Provide the [X, Y] coordinate of the cell's center where the given text is located.  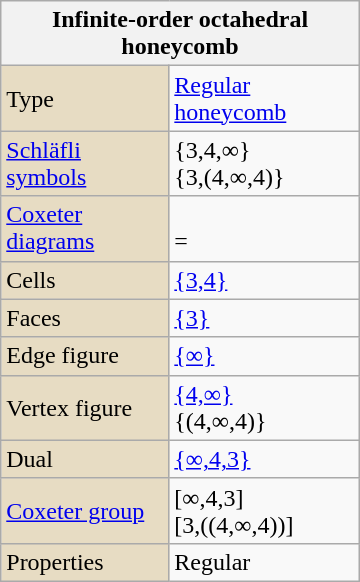
Regular honeycomb [264, 98]
{∞} [264, 356]
[∞,4,3][3,((4,∞,4))] [264, 510]
= [264, 228]
Coxeter group [85, 510]
Type [85, 98]
Edge figure [85, 356]
Infinite-order octahedral honeycomb [180, 34]
Schläfli symbols [85, 164]
Cells [85, 280]
Faces [85, 318]
{4,∞} {(4,∞,4)} [264, 408]
Dual [85, 459]
{3} [264, 318]
{3,4} [264, 280]
{3,4,∞}{3,(4,∞,4)} [264, 164]
Coxeter diagrams [85, 228]
Regular [264, 562]
Vertex figure [85, 408]
Properties [85, 562]
{∞,4,3} [264, 459]
